Identify which cell holds the provided text, then report its [X, Y] central coordinate. 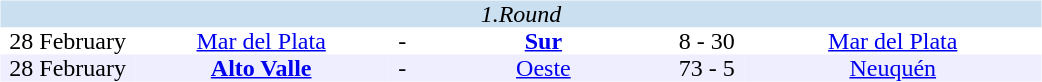
1.Round [520, 14]
73 - 5 [707, 68]
Sur [544, 42]
Neuquén [892, 68]
8 - 30 [707, 42]
Oeste [544, 68]
Alto Valle [262, 68]
